Search for the cell housing the specified text and yield its (x, y) center coordinate. 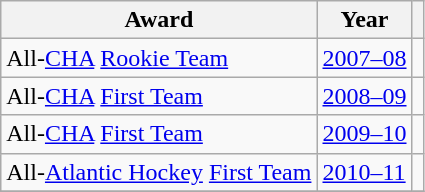
Year (364, 20)
All-CHA Rookie Team (159, 58)
2009–10 (364, 134)
2010–11 (364, 172)
2007–08 (364, 58)
2008–09 (364, 96)
Award (159, 20)
All-Atlantic Hockey First Team (159, 172)
